From the cell containing the given text, extract its center point as [X, Y] coordinate. 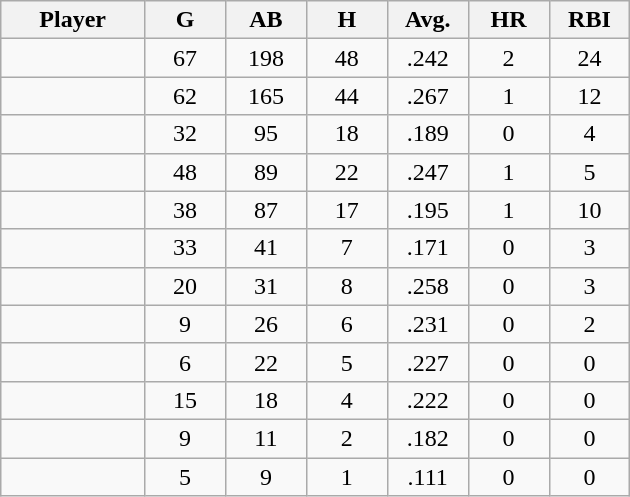
41 [266, 248]
10 [590, 210]
.227 [428, 362]
62 [186, 96]
.182 [428, 438]
.258 [428, 286]
24 [590, 58]
7 [346, 248]
.231 [428, 324]
26 [266, 324]
.111 [428, 477]
.247 [428, 172]
12 [590, 96]
.242 [428, 58]
44 [346, 96]
31 [266, 286]
AB [266, 20]
.171 [428, 248]
67 [186, 58]
Player [73, 20]
33 [186, 248]
20 [186, 286]
11 [266, 438]
95 [266, 134]
Avg. [428, 20]
RBI [590, 20]
.195 [428, 210]
32 [186, 134]
38 [186, 210]
87 [266, 210]
.189 [428, 134]
198 [266, 58]
17 [346, 210]
H [346, 20]
G [186, 20]
15 [186, 400]
HR [508, 20]
.267 [428, 96]
.222 [428, 400]
8 [346, 286]
89 [266, 172]
165 [266, 96]
